Search for the cell housing the specified text and yield its (X, Y) center coordinate. 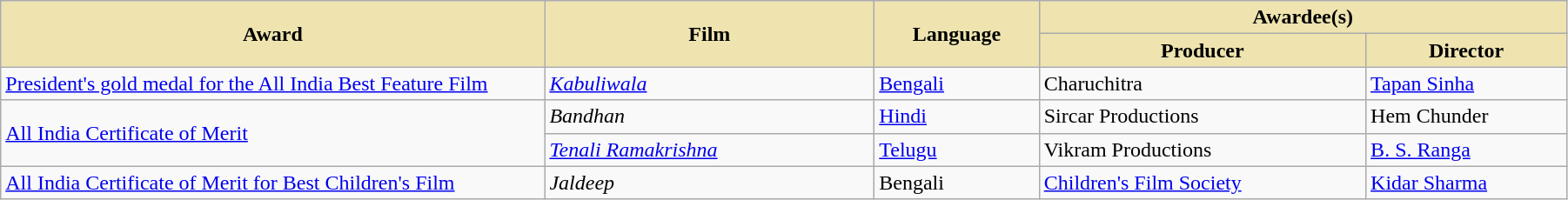
Director (1467, 50)
Kabuliwala (710, 83)
Awardee(s) (1303, 17)
Kidar Sharma (1467, 183)
Hem Chunder (1467, 117)
President's gold medal for the All India Best Feature Film (273, 83)
Hindi (957, 117)
Telugu (957, 150)
Jaldeep (710, 183)
Bandhan (710, 117)
Tenali Ramakrishna (710, 150)
Vikram Productions (1203, 150)
All India Certificate of Merit (273, 133)
B. S. Ranga (1467, 150)
Award (273, 34)
Sircar Productions (1203, 117)
Producer (1203, 50)
Tapan Sinha (1467, 83)
All India Certificate of Merit for Best Children's Film (273, 183)
Children's Film Society (1203, 183)
Charuchitra (1203, 83)
Language (957, 34)
Film (710, 34)
